Provide the [X, Y] coordinate of the cell's center where the given text is located.  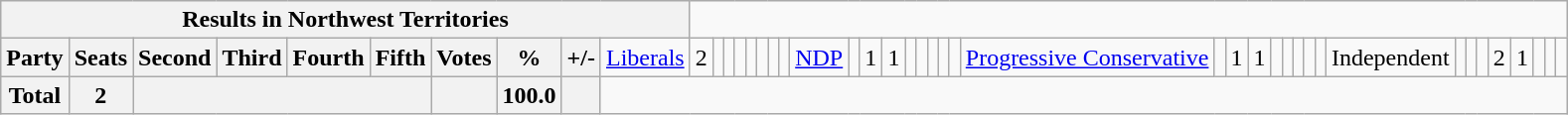
Fifth [400, 57]
NDP [819, 57]
% [529, 57]
Results in Northwest Territories [346, 20]
Second [175, 57]
Fourth [328, 57]
Liberals [645, 57]
Third [252, 57]
Votes [464, 57]
Independent [1390, 57]
Seats [100, 57]
+/- [580, 57]
Total [35, 95]
Party [35, 57]
Progressive Conservative [1087, 57]
100.0 [529, 95]
